Locate the cell with the specified text and output its [x, y] center coordinate. 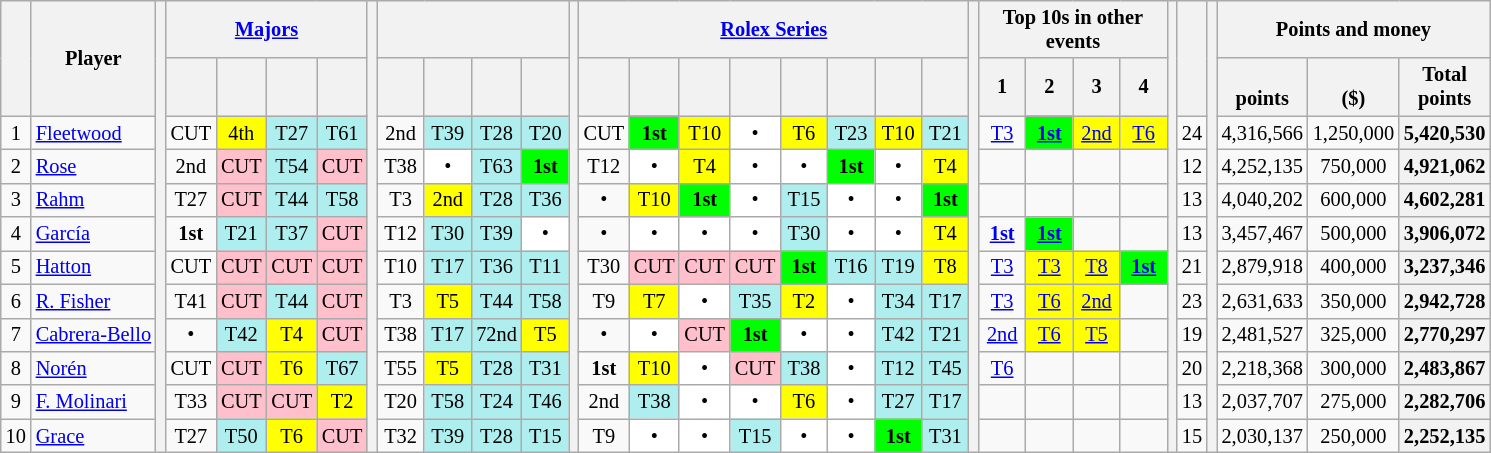
4th [241, 133]
T34 [898, 301]
Grace [94, 436]
T54 [291, 166]
points [1262, 87]
T33 [191, 402]
275,000 [1354, 402]
21 [1192, 267]
T61 [342, 133]
20 [1192, 368]
250,000 [1354, 436]
6 [16, 301]
5,420,530 [1444, 133]
T24 [496, 402]
600,000 [1354, 200]
Majors [267, 29]
23 [1192, 301]
Rose [94, 166]
R. Fisher [94, 301]
4,602,281 [1444, 200]
4,252,135 [1262, 166]
Rahm [94, 200]
1,250,000 [1354, 133]
2,218,368 [1262, 368]
T35 [755, 301]
2,037,707 [1262, 402]
72nd [496, 335]
T67 [342, 368]
500,000 [1354, 234]
2,942,728 [1444, 301]
325,000 [1354, 335]
5 [16, 267]
Top 10s in other events [1074, 29]
2,483,867 [1444, 368]
García [94, 234]
T55 [400, 368]
T46 [546, 402]
2,481,527 [1262, 335]
T19 [898, 267]
T45 [946, 368]
3,906,072 [1444, 234]
2,030,137 [1262, 436]
Player [94, 58]
19 [1192, 335]
3,457,467 [1262, 234]
350,000 [1354, 301]
2,252,135 [1444, 436]
F. Molinari [94, 402]
2,282,706 [1444, 402]
T37 [291, 234]
T41 [191, 301]
10 [16, 436]
Points and money [1354, 29]
T32 [400, 436]
9 [16, 402]
Totalpoints [1444, 87]
Rolex Series [774, 29]
T63 [496, 166]
T7 [654, 301]
7 [16, 335]
T11 [546, 267]
Norén [94, 368]
4,316,566 [1262, 133]
24 [1192, 133]
15 [1192, 436]
2,770,297 [1444, 335]
8 [16, 368]
4,921,062 [1444, 166]
($) [1354, 87]
4,040,202 [1262, 200]
T23 [850, 133]
3,237,346 [1444, 267]
Hatton [94, 267]
300,000 [1354, 368]
12 [1192, 166]
Cabrera-Bello [94, 335]
T16 [850, 267]
2,631,633 [1262, 301]
2,879,918 [1262, 267]
Fleetwood [94, 133]
750,000 [1354, 166]
T50 [241, 436]
400,000 [1354, 267]
